Find where the given text appears and provide that cell's center as (x, y) coordinate. 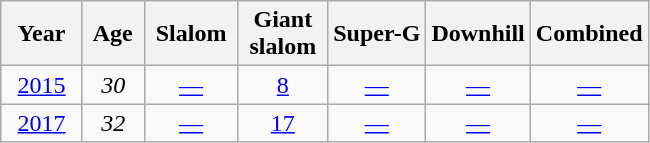
Combined (589, 34)
2015 (42, 85)
8 (283, 85)
Year (42, 34)
Giant slalom (283, 34)
17 (283, 123)
Downhill (478, 34)
30 (113, 85)
Super-G (377, 34)
Age (113, 34)
Slalom (191, 34)
32 (113, 123)
2017 (42, 123)
